Determine the (X, Y) coordinate at the center of the cell enclosing the given text.  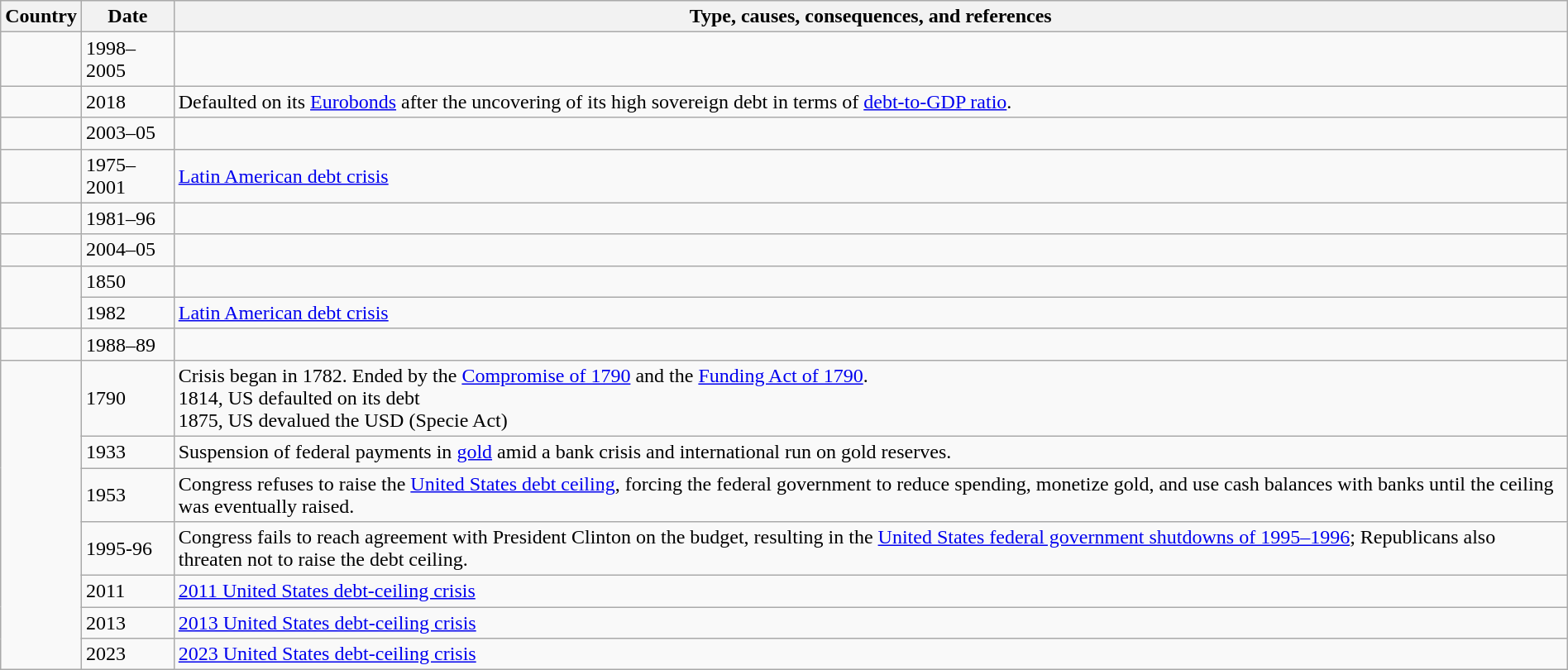
Country (41, 17)
1982 (127, 313)
Type, causes, consequences, and references (870, 17)
1790 (127, 398)
2013 United States debt-ceiling crisis (870, 623)
1850 (127, 281)
2003–05 (127, 133)
1953 (127, 495)
2023 United States debt-ceiling crisis (870, 654)
2013 (127, 623)
1988–89 (127, 344)
1975–2001 (127, 175)
1933 (127, 452)
Date (127, 17)
2011 (127, 591)
2011 United States debt-ceiling crisis (870, 591)
2023 (127, 654)
2018 (127, 102)
Suspension of federal payments in gold amid a bank crisis and international run on gold reserves. (870, 452)
Defaulted on its Eurobonds after the uncovering of its high sovereign debt in terms of debt-to-GDP ratio. (870, 102)
2004–05 (127, 250)
1981–96 (127, 218)
1995-96 (127, 549)
1998–2005 (127, 60)
